Search for the cell housing the specified text and yield its (x, y) center coordinate. 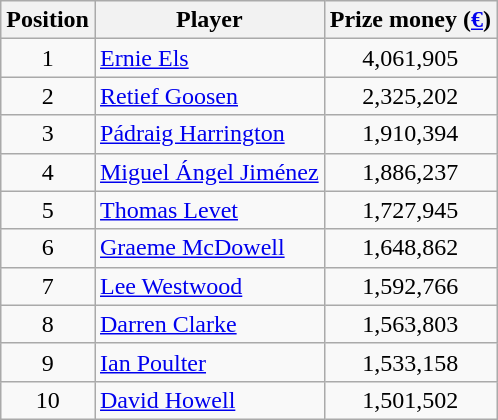
Thomas Levet (209, 210)
10 (48, 400)
6 (48, 248)
9 (48, 362)
Graeme McDowell (209, 248)
1,910,394 (410, 134)
1,648,862 (410, 248)
Lee Westwood (209, 286)
1,886,237 (410, 172)
Ian Poulter (209, 362)
Retief Goosen (209, 96)
Position (48, 20)
2,325,202 (410, 96)
8 (48, 324)
2 (48, 96)
1,727,945 (410, 210)
4,061,905 (410, 58)
1,563,803 (410, 324)
Prize money (€) (410, 20)
David Howell (209, 400)
Pádraig Harrington (209, 134)
Darren Clarke (209, 324)
1,501,502 (410, 400)
5 (48, 210)
3 (48, 134)
Miguel Ángel Jiménez (209, 172)
7 (48, 286)
4 (48, 172)
Ernie Els (209, 58)
1,533,158 (410, 362)
1 (48, 58)
Player (209, 20)
1,592,766 (410, 286)
